Detect which cell encompasses the target text, then output its [X, Y] center coordinate. 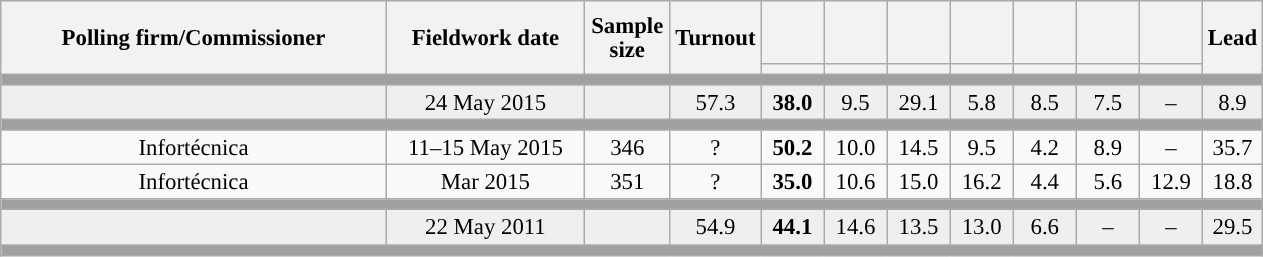
10.0 [856, 148]
13.5 [918, 228]
Polling firm/Commissioner [194, 38]
14.6 [856, 228]
44.1 [792, 228]
57.3 [716, 102]
10.6 [856, 182]
351 [627, 182]
5.8 [982, 102]
4.4 [1044, 182]
11–15 May 2015 [485, 148]
6.6 [1044, 228]
Turnout [716, 38]
54.9 [716, 228]
Lead [1232, 38]
4.2 [1044, 148]
18.8 [1232, 182]
8.5 [1044, 102]
22 May 2011 [485, 228]
346 [627, 148]
7.5 [1108, 102]
14.5 [918, 148]
38.0 [792, 102]
29.5 [1232, 228]
24 May 2015 [485, 102]
29.1 [918, 102]
Mar 2015 [485, 182]
Sample size [627, 38]
12.9 [1170, 182]
5.6 [1108, 182]
35.0 [792, 182]
15.0 [918, 182]
Fieldwork date [485, 38]
16.2 [982, 182]
13.0 [982, 228]
35.7 [1232, 148]
50.2 [792, 148]
